Search for the cell housing the specified text and yield its [X, Y] center coordinate. 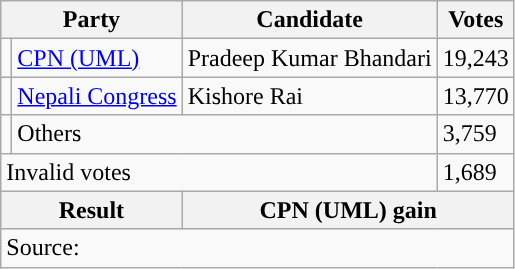
Source: [258, 248]
1,689 [476, 172]
Candidate [310, 20]
Others [224, 134]
CPN (UML) [97, 58]
Result [92, 210]
19,243 [476, 58]
Nepali Congress [97, 96]
3,759 [476, 134]
Pradeep Kumar Bhandari [310, 58]
Votes [476, 20]
Party [92, 20]
Kishore Rai [310, 96]
Invalid votes [219, 172]
CPN (UML) gain [348, 210]
13,770 [476, 96]
